From the cell containing the given text, extract its center point as [x, y] coordinate. 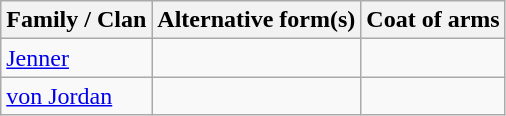
Coat of arms [433, 20]
von Jordan [76, 96]
Family / Clan [76, 20]
Alternative form(s) [256, 20]
Jenner [76, 58]
